Provide the (X, Y) coordinate of the cell's center where the given text is located.  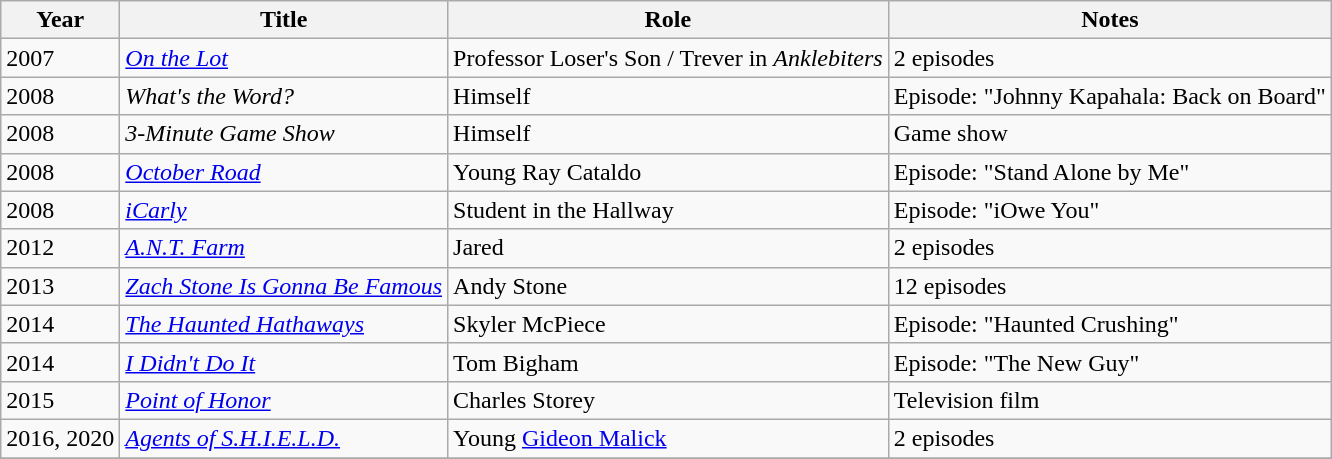
Episode: "Stand Alone by Me" (1110, 172)
I Didn't Do It (284, 362)
Title (284, 20)
2015 (60, 400)
Episode: "Johnny Kapahala: Back on Board" (1110, 96)
2012 (60, 248)
Television film (1110, 400)
What's the Word? (284, 96)
Young Ray Cataldo (668, 172)
Professor Loser's Son / Trever in Anklebiters (668, 58)
Young Gideon Malick (668, 438)
Game show (1110, 134)
Point of Honor (284, 400)
12 episodes (1110, 286)
Zach Stone Is Gonna Be Famous (284, 286)
The Haunted Hathaways (284, 324)
Tom Bigham (668, 362)
Episode: "iOwe You" (1110, 210)
Andy Stone (668, 286)
A.N.T. Farm (284, 248)
3-Minute Game Show (284, 134)
On the Lot (284, 58)
Charles Storey (668, 400)
Agents of S.H.I.E.L.D. (284, 438)
2007 (60, 58)
Role (668, 20)
2016, 2020 (60, 438)
Jared (668, 248)
iCarly (284, 210)
Skyler McPiece (668, 324)
Year (60, 20)
October Road (284, 172)
Student in the Hallway (668, 210)
Episode: "Haunted Crushing" (1110, 324)
2013 (60, 286)
Notes (1110, 20)
Episode: "The New Guy" (1110, 362)
